Return the (x, y) coordinate for the center point of the cell that contains the specified text.  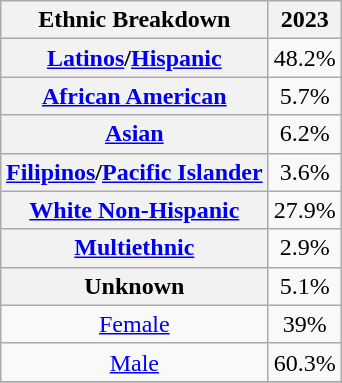
3.6% (304, 172)
5.1% (304, 286)
Multiethnic (134, 248)
Ethnic Breakdown (134, 20)
Asian (134, 134)
6.2% (304, 134)
Male (134, 362)
African American (134, 96)
2023 (304, 20)
Latinos/Hispanic (134, 58)
Unknown (134, 286)
39% (304, 324)
60.3% (304, 362)
Female (134, 324)
5.7% (304, 96)
48.2% (304, 58)
Filipinos/Pacific Islander (134, 172)
2.9% (304, 248)
White Non-Hispanic (134, 210)
27.9% (304, 210)
